Return (X, Y) of the center of cell containing provided text 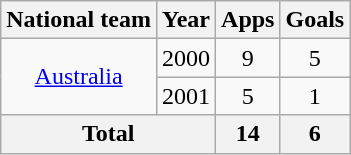
9 (248, 58)
Goals (315, 20)
Australia (79, 77)
2000 (186, 58)
National team (79, 20)
14 (248, 134)
6 (315, 134)
1 (315, 96)
Year (186, 20)
Apps (248, 20)
Total (108, 134)
2001 (186, 96)
